For the text-containing cell, return its midpoint in [x, y] coordinate format. 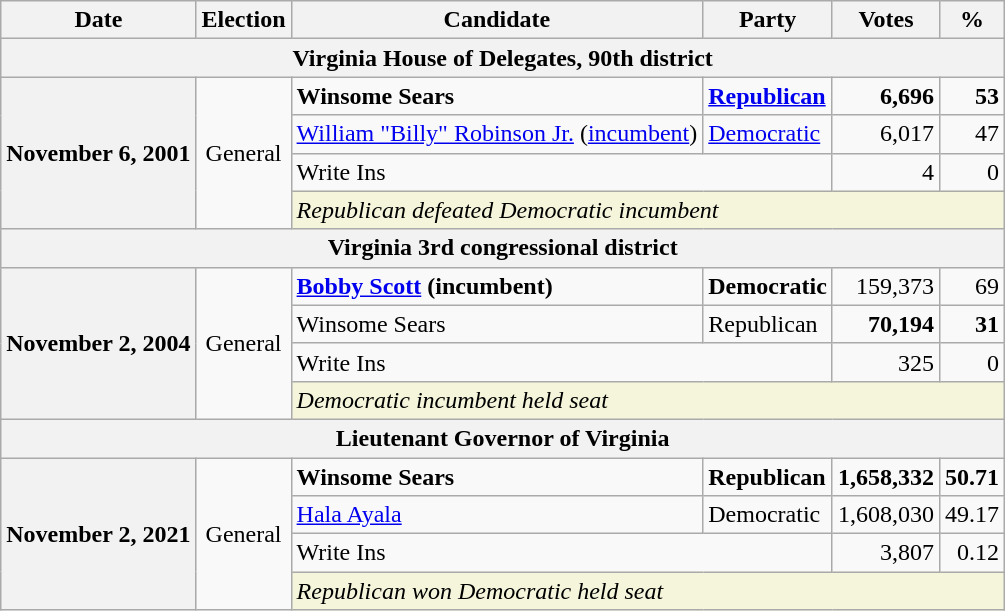
Democratic incumbent held seat [648, 400]
William "Billy" Robinson Jr. (incumbent) [497, 134]
3,807 [886, 553]
November 6, 2001 [98, 153]
November 2, 2021 [98, 534]
Republican won Democratic held seat [648, 591]
% [972, 20]
49.17 [972, 515]
31 [972, 324]
53 [972, 96]
Election [244, 20]
Date [98, 20]
47 [972, 134]
50.71 [972, 477]
159,373 [886, 286]
Votes [886, 20]
1,608,030 [886, 515]
1,658,332 [886, 477]
Candidate [497, 20]
November 2, 2004 [98, 343]
Virginia 3rd congressional district [503, 248]
Bobby Scott (incumbent) [497, 286]
Republican defeated Democratic incumbent [648, 210]
Virginia House of Delegates, 90th district [503, 58]
0.12 [972, 553]
Hala Ayala [497, 515]
325 [886, 362]
70,194 [886, 324]
69 [972, 286]
6,696 [886, 96]
4 [886, 172]
Lieutenant Governor of Virginia [503, 438]
6,017 [886, 134]
Party [768, 20]
